Pinpoint the cell where the given text exists, returning its [x, y] midpoint coordinate. 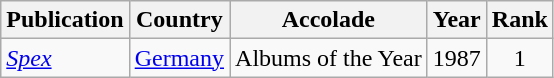
Rank [520, 20]
Germany [179, 58]
1 [520, 58]
1987 [456, 58]
Year [456, 20]
Albums of the Year [329, 58]
Accolade [329, 20]
Publication [65, 20]
Country [179, 20]
Spex [65, 58]
